Extract the [X, Y] coordinate from the center of the cell holding the provided text.  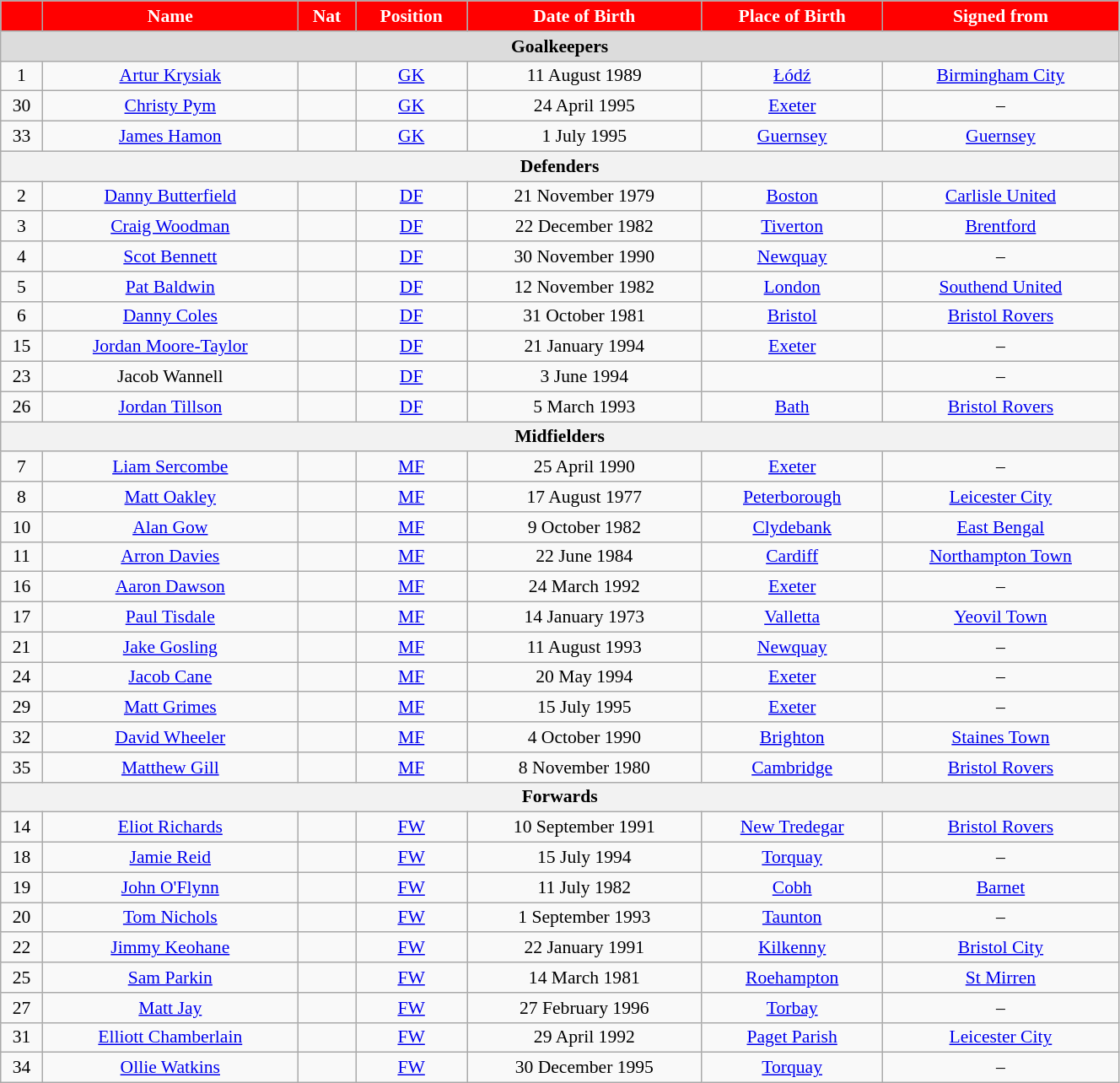
Łódź [792, 76]
30 December 1995 [584, 1068]
25 April 1990 [584, 467]
London [792, 287]
Peterborough [792, 497]
Nat [326, 16]
Cobh [792, 887]
33 [22, 137]
Jimmy Keohane [170, 948]
Place of Birth [792, 16]
29 April 1992 [584, 1037]
Defenders [560, 166]
Paul Tisdale [170, 617]
Matt Grimes [170, 708]
Craig Woodman [170, 227]
Position [412, 16]
24 April 1995 [584, 106]
30 [22, 106]
10 September 1991 [584, 827]
Signed from [1000, 16]
17 [22, 617]
8 November 1980 [584, 768]
11 [22, 557]
29 [22, 708]
14 March 1981 [584, 978]
11 July 1982 [584, 887]
Cambridge [792, 768]
22 January 1991 [584, 948]
Artur Krysiak [170, 76]
21 [22, 647]
Birmingham City [1000, 76]
21 January 1994 [584, 347]
34 [22, 1068]
Alan Gow [170, 527]
4 [22, 256]
31 [22, 1037]
Name [170, 16]
Liam Sercombe [170, 467]
Jake Gosling [170, 647]
Matt Oakley [170, 497]
Tiverton [792, 227]
Jacob Wannell [170, 377]
3 June 1994 [584, 377]
8 [22, 497]
Tom Nichols [170, 918]
Sam Parkin [170, 978]
17 August 1977 [584, 497]
3 [22, 227]
East Bengal [1000, 527]
12 November 1982 [584, 287]
22 [22, 948]
Brighton [792, 737]
35 [22, 768]
Danny Butterfield [170, 197]
15 [22, 347]
Pat Baldwin [170, 287]
20 May 1994 [584, 677]
David Wheeler [170, 737]
Matt Jay [170, 1008]
Roehampton [792, 978]
Elliott Chamberlain [170, 1037]
Boston [792, 197]
New Tredegar [792, 827]
15 July 1994 [584, 858]
20 [22, 918]
Bath [792, 407]
Goalkeepers [560, 46]
24 March 1992 [584, 587]
1 [22, 76]
14 [22, 827]
Yeovil Town [1000, 617]
2 [22, 197]
Jacob Cane [170, 677]
15 July 1995 [584, 708]
27 February 1996 [584, 1008]
Jamie Reid [170, 858]
16 [22, 587]
1 July 1995 [584, 137]
Taunton [792, 918]
Northampton Town [1000, 557]
James Hamon [170, 137]
30 November 1990 [584, 256]
11 August 1989 [584, 76]
St Mirren [1000, 978]
Danny Coles [170, 316]
Jordan Tillson [170, 407]
18 [22, 858]
7 [22, 467]
26 [22, 407]
14 January 1973 [584, 617]
4 October 1990 [584, 737]
19 [22, 887]
24 [22, 677]
5 March 1993 [584, 407]
Kilkenny [792, 948]
27 [22, 1008]
Christy Pym [170, 106]
Scot Bennett [170, 256]
23 [22, 377]
Valletta [792, 617]
Aaron Dawson [170, 587]
Cardiff [792, 557]
Brentford [1000, 227]
Midfielders [560, 437]
Barnet [1000, 887]
11 August 1993 [584, 647]
Southend United [1000, 287]
Eliot Richards [170, 827]
22 June 1984 [584, 557]
Ollie Watkins [170, 1068]
10 [22, 527]
Bristol [792, 316]
Torbay [792, 1008]
Matthew Gill [170, 768]
25 [22, 978]
21 November 1979 [584, 197]
Carlisle United [1000, 197]
6 [22, 316]
Date of Birth [584, 16]
Paget Parish [792, 1037]
Bristol City [1000, 948]
Clydebank [792, 527]
9 October 1982 [584, 527]
32 [22, 737]
5 [22, 287]
22 December 1982 [584, 227]
Staines Town [1000, 737]
Jordan Moore-Taylor [170, 347]
Forwards [560, 797]
John O'Flynn [170, 887]
1 September 1993 [584, 918]
Arron Davies [170, 557]
31 October 1981 [584, 316]
